Find where the given text appears and provide that cell's center as (X, Y) coordinate. 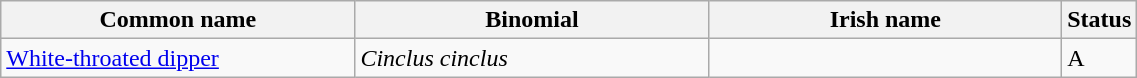
A (1100, 58)
Irish name (886, 20)
Common name (178, 20)
Status (1100, 20)
Binomial (532, 20)
Cinclus cinclus (532, 58)
White-throated dipper (178, 58)
